Capture the cell that displays the provided text and extract its (X, Y) central coordinate. 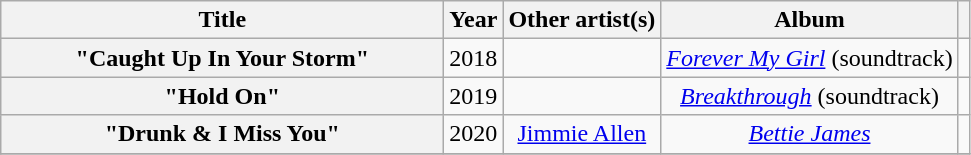
"Caught Up In Your Storm" (222, 58)
Breakthrough (soundtrack) (810, 96)
Year (474, 20)
Title (222, 20)
"Drunk & I Miss You" (222, 134)
2020 (474, 134)
Bettie James (810, 134)
2018 (474, 58)
Album (810, 20)
Jimmie Allen (582, 134)
Other artist(s) (582, 20)
2019 (474, 96)
Forever My Girl (soundtrack) (810, 58)
"Hold On" (222, 96)
